Search for the cell housing the specified text and yield its [x, y] center coordinate. 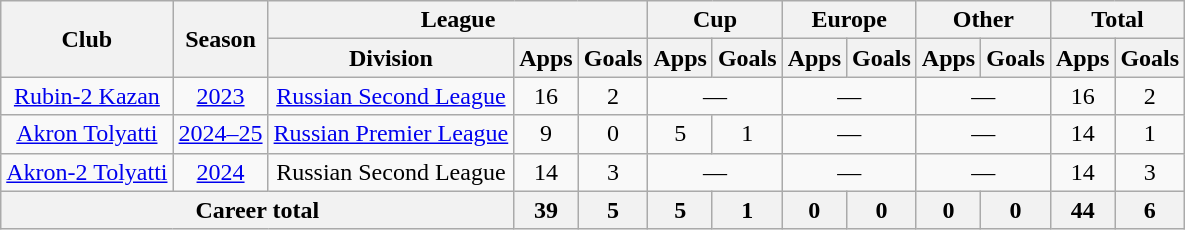
2023 [220, 96]
6 [1150, 210]
Akron-2 Tolyatti [87, 172]
Europe [849, 20]
2024 [220, 172]
39 [546, 210]
2024–25 [220, 134]
Rubin-2 Kazan [87, 96]
Career total [258, 210]
Season [220, 39]
9 [546, 134]
Russian Premier League [391, 134]
Cup [715, 20]
Division [391, 58]
Other [983, 20]
44 [1082, 210]
Total [1117, 20]
Akron Tolyatti [87, 134]
Club [87, 39]
League [458, 20]
